Pinpoint the cell where the given text exists, returning its [x, y] midpoint coordinate. 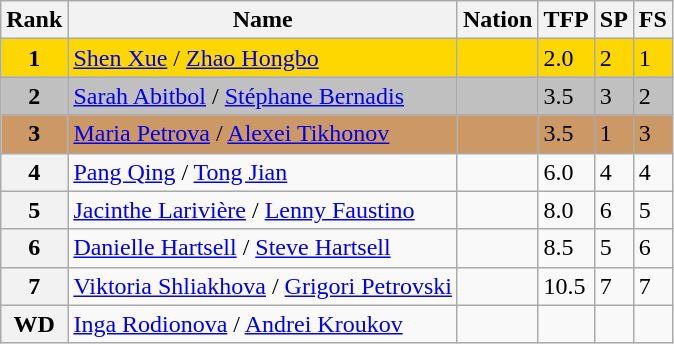
Viktoria Shliakhova / Grigori Petrovski [263, 286]
Shen Xue / Zhao Hongbo [263, 58]
8.0 [566, 210]
Jacinthe Larivière / Lenny Faustino [263, 210]
Danielle Hartsell / Steve Hartsell [263, 248]
Sarah Abitbol / Stéphane Bernadis [263, 96]
Pang Qing / Tong Jian [263, 172]
WD [34, 324]
SP [614, 20]
2.0 [566, 58]
Inga Rodionova / Andrei Kroukov [263, 324]
TFP [566, 20]
Rank [34, 20]
Maria Petrova / Alexei Tikhonov [263, 134]
6.0 [566, 172]
Name [263, 20]
10.5 [566, 286]
Nation [497, 20]
FS [652, 20]
8.5 [566, 248]
